Identify which cell holds the provided text, then report its [x, y] central coordinate. 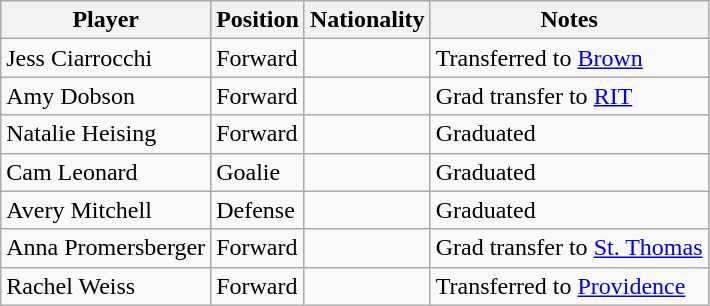
Position [258, 20]
Amy Dobson [106, 96]
Nationality [367, 20]
Transferred to Providence [569, 286]
Jess Ciarrocchi [106, 58]
Player [106, 20]
Anna Promersberger [106, 248]
Notes [569, 20]
Defense [258, 210]
Rachel Weiss [106, 286]
Grad transfer to RIT [569, 96]
Cam Leonard [106, 172]
Avery Mitchell [106, 210]
Natalie Heising [106, 134]
Grad transfer to St. Thomas [569, 248]
Transferred to Brown [569, 58]
Goalie [258, 172]
